From the cell containing the given text, extract its center point as [x, y] coordinate. 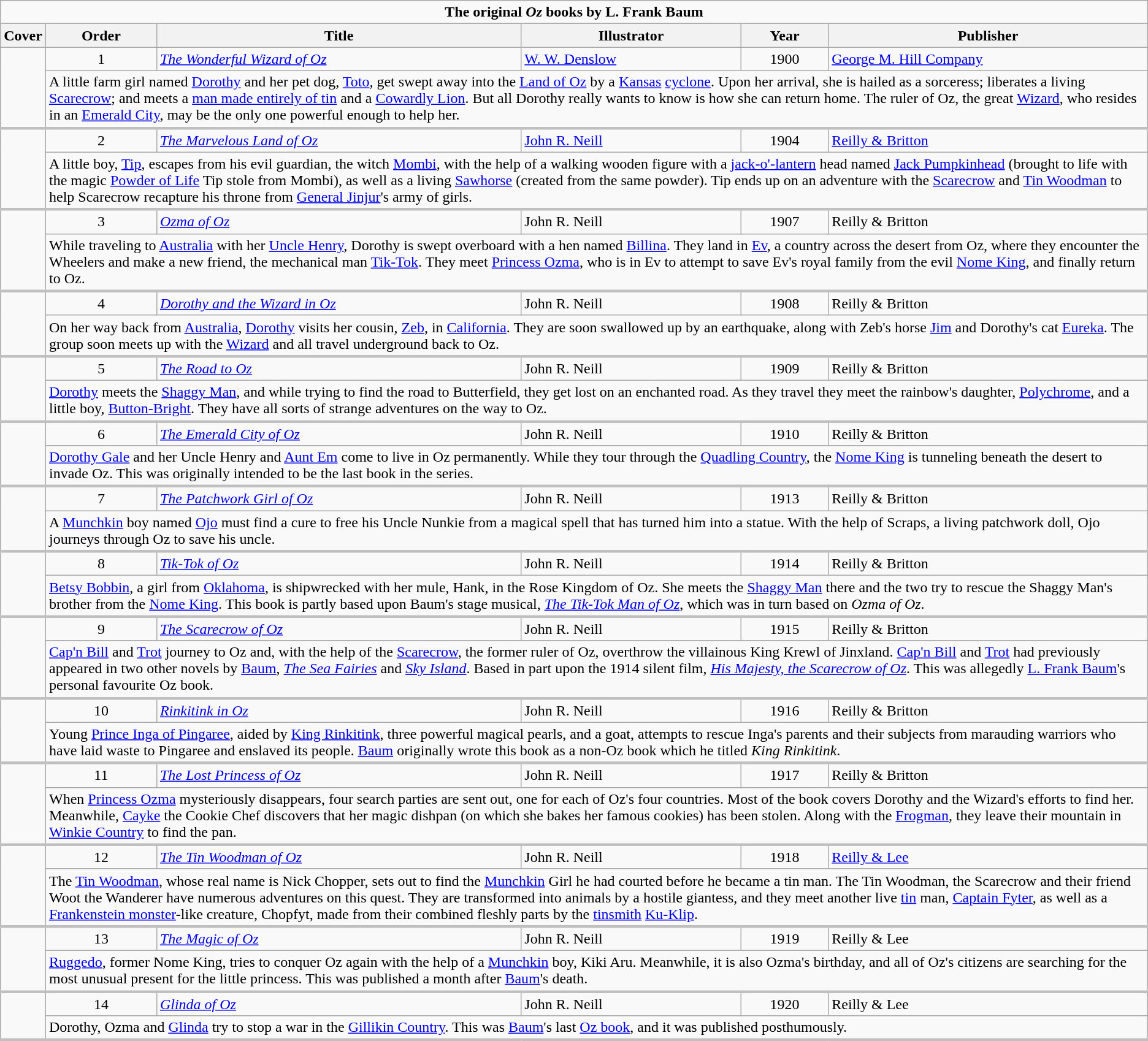
1908 [784, 303]
Tik-Tok of Oz [339, 563]
1916 [784, 710]
9 [101, 628]
Glinda of Oz [339, 1004]
1914 [784, 563]
14 [101, 1004]
The original Oz books by L. Frank Baum [574, 12]
The Marvelous Land of Oz [339, 140]
The Lost Princess of Oz [339, 776]
6 [101, 433]
W. W. Denslow [632, 59]
1920 [784, 1004]
5 [101, 368]
Dorothy, Ozma and Glinda try to stop a war in the Gillikin Country. This was Baum's last Oz book, and it was published posthumously. [596, 1028]
2 [101, 140]
The Wonderful Wizard of Oz [339, 59]
1910 [784, 433]
11 [101, 776]
Title [339, 36]
1904 [784, 140]
1919 [784, 939]
1907 [784, 222]
The Road to Oz [339, 368]
Ozma of Oz [339, 222]
1917 [784, 776]
The Tin Woodman of Oz [339, 857]
1 [101, 59]
The Emerald City of Oz [339, 433]
1918 [784, 857]
1909 [784, 368]
8 [101, 563]
Publisher [988, 36]
12 [101, 857]
Year [784, 36]
Dorothy and the Wizard in Oz [339, 303]
Cover [23, 36]
7 [101, 498]
1915 [784, 628]
1900 [784, 59]
George M. Hill Company [988, 59]
4 [101, 303]
Order [101, 36]
The Scarecrow of Oz [339, 628]
Rinkitink in Oz [339, 710]
13 [101, 939]
Illustrator [632, 36]
10 [101, 710]
The Patchwork Girl of Oz [339, 498]
The Magic of Oz [339, 939]
3 [101, 222]
1913 [784, 498]
